Provide the [x, y] coordinate of the cell's center where the given text is located.  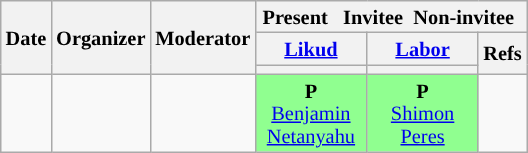
Moderator [202, 37]
Likud [311, 48]
Organizer [100, 37]
Date [26, 37]
Labor [423, 48]
Refs [502, 53]
PShimon Peres [423, 112]
Present Invitee Non-invitee [390, 16]
PBenjamin Netanyahu [311, 112]
